Return [X, Y] of the center of cell containing provided text 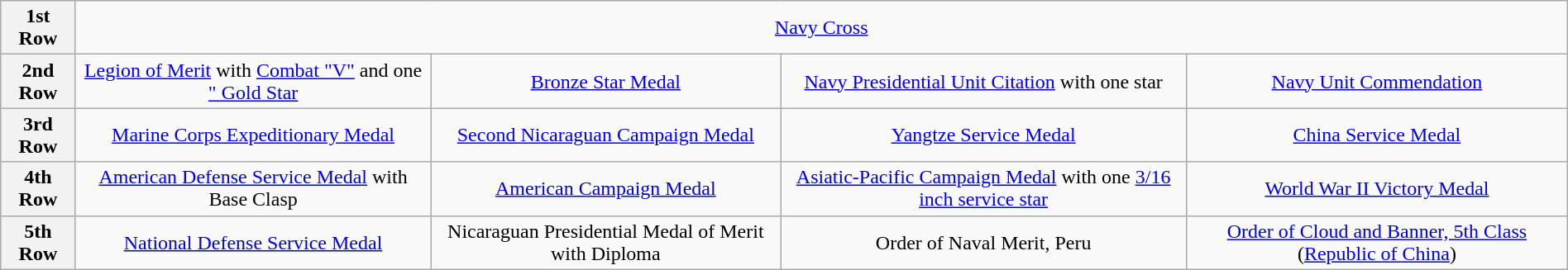
Bronze Star Medal [605, 81]
Marine Corps Expeditionary Medal [253, 135]
Second Nicaraguan Campaign Medal [605, 135]
American Defense Service Medal with Base Clasp [253, 188]
Asiatic-Pacific Campaign Medal with one 3/16 inch service star [984, 188]
5th Row [38, 243]
Nicaraguan Presidential Medal of Merit with Diploma [605, 243]
American Campaign Medal [605, 188]
Order of Naval Merit, Peru [984, 243]
Navy Presidential Unit Citation with one star [984, 81]
Yangtze Service Medal [984, 135]
Legion of Merit with Combat "V" and one " Gold Star [253, 81]
2nd Row [38, 81]
China Service Medal [1378, 135]
1st Row [38, 28]
3rd Row [38, 135]
Navy Unit Commendation [1378, 81]
National Defense Service Medal [253, 243]
Navy Cross [821, 28]
Order of Cloud and Banner, 5th Class (Republic of China) [1378, 243]
World War II Victory Medal [1378, 188]
4th Row [38, 188]
